From the cell containing the given text, extract its center point as (X, Y) coordinate. 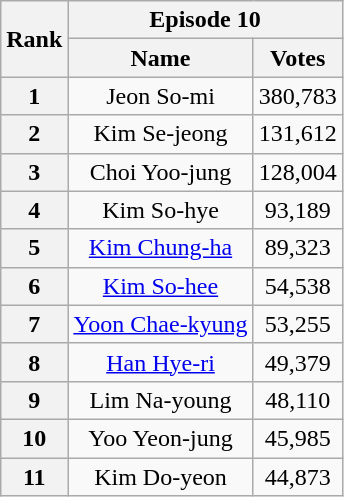
7 (34, 324)
93,189 (298, 210)
11 (34, 477)
Kim So-hee (160, 286)
45,985 (298, 438)
128,004 (298, 172)
Yoo Yeon-jung (160, 438)
Choi Yoo-jung (160, 172)
Kim Chung-ha (160, 248)
2 (34, 134)
6 (34, 286)
Name (160, 58)
380,783 (298, 96)
Jeon So-mi (160, 96)
1 (34, 96)
Kim So-hye (160, 210)
9 (34, 400)
Rank (34, 39)
Kim Do-yeon (160, 477)
Votes (298, 58)
Han Hye-ri (160, 362)
4 (34, 210)
Episode 10 (205, 20)
5 (34, 248)
3 (34, 172)
Yoon Chae-kyung (160, 324)
48,110 (298, 400)
89,323 (298, 248)
53,255 (298, 324)
44,873 (298, 477)
131,612 (298, 134)
10 (34, 438)
Kim Se-jeong (160, 134)
54,538 (298, 286)
8 (34, 362)
Lim Na-young (160, 400)
49,379 (298, 362)
